From the cell containing the given text, extract its center point as [X, Y] coordinate. 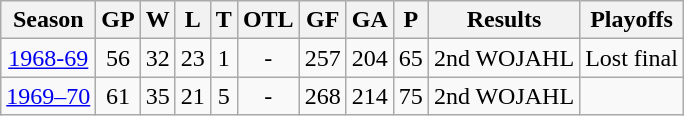
23 [192, 58]
1969–70 [48, 96]
35 [158, 96]
204 [370, 58]
GA [370, 20]
214 [370, 96]
56 [118, 58]
L [192, 20]
75 [410, 96]
1 [224, 58]
268 [322, 96]
OTL [268, 20]
Lost final [632, 58]
5 [224, 96]
32 [158, 58]
GF [322, 20]
257 [322, 58]
Playoffs [632, 20]
21 [192, 96]
GP [118, 20]
1968-69 [48, 58]
W [158, 20]
Results [504, 20]
T [224, 20]
Season [48, 20]
P [410, 20]
61 [118, 96]
65 [410, 58]
